Identify which cell holds the provided text, then report its [X, Y] central coordinate. 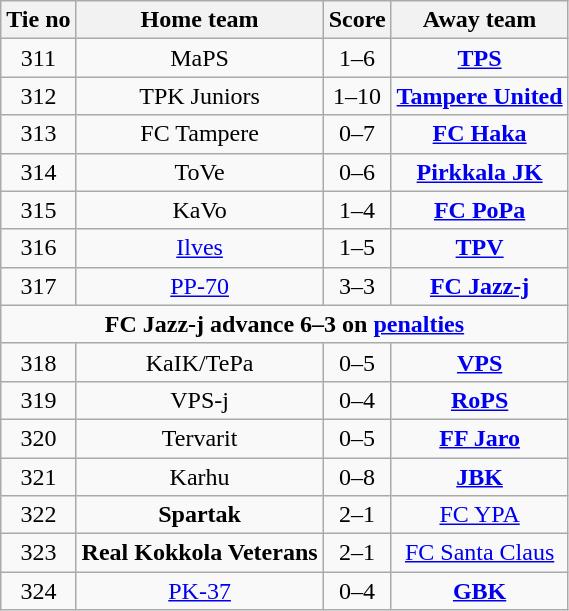
Home team [200, 20]
FC Jazz-j advance 6–3 on penalties [284, 324]
315 [38, 210]
Tampere United [480, 96]
323 [38, 553]
316 [38, 248]
0–6 [357, 172]
318 [38, 362]
320 [38, 438]
322 [38, 515]
1–5 [357, 248]
0–7 [357, 134]
Ilves [200, 248]
TPV [480, 248]
321 [38, 477]
311 [38, 58]
ToVe [200, 172]
RoPS [480, 400]
PK-37 [200, 591]
1–6 [357, 58]
GBK [480, 591]
0–8 [357, 477]
KaVo [200, 210]
Score [357, 20]
Pirkkala JK [480, 172]
313 [38, 134]
JBK [480, 477]
VPS [480, 362]
VPS-j [200, 400]
MaPS [200, 58]
Tie no [38, 20]
Real Kokkola Veterans [200, 553]
TPS [480, 58]
Karhu [200, 477]
FC YPA [480, 515]
FC Santa Claus [480, 553]
FC PoPa [480, 210]
317 [38, 286]
KaIK/TePa [200, 362]
FC Tampere [200, 134]
1–10 [357, 96]
324 [38, 591]
Spartak [200, 515]
PP-70 [200, 286]
FC Jazz-j [480, 286]
314 [38, 172]
Away team [480, 20]
TPK Juniors [200, 96]
Tervarit [200, 438]
319 [38, 400]
3–3 [357, 286]
1–4 [357, 210]
FF Jaro [480, 438]
312 [38, 96]
FC Haka [480, 134]
